For the text-containing cell, return its midpoint in (X, Y) coordinate format. 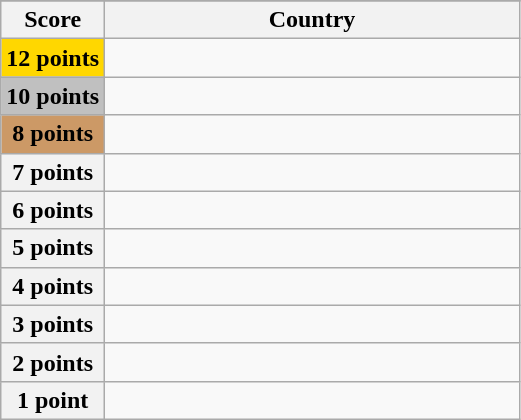
Country (312, 20)
1 point (53, 400)
10 points (53, 96)
5 points (53, 248)
3 points (53, 324)
8 points (53, 134)
4 points (53, 286)
12 points (53, 58)
Score (53, 20)
2 points (53, 362)
6 points (53, 210)
7 points (53, 172)
